Provide the [X, Y] coordinate of the cell's center where the given text is located.  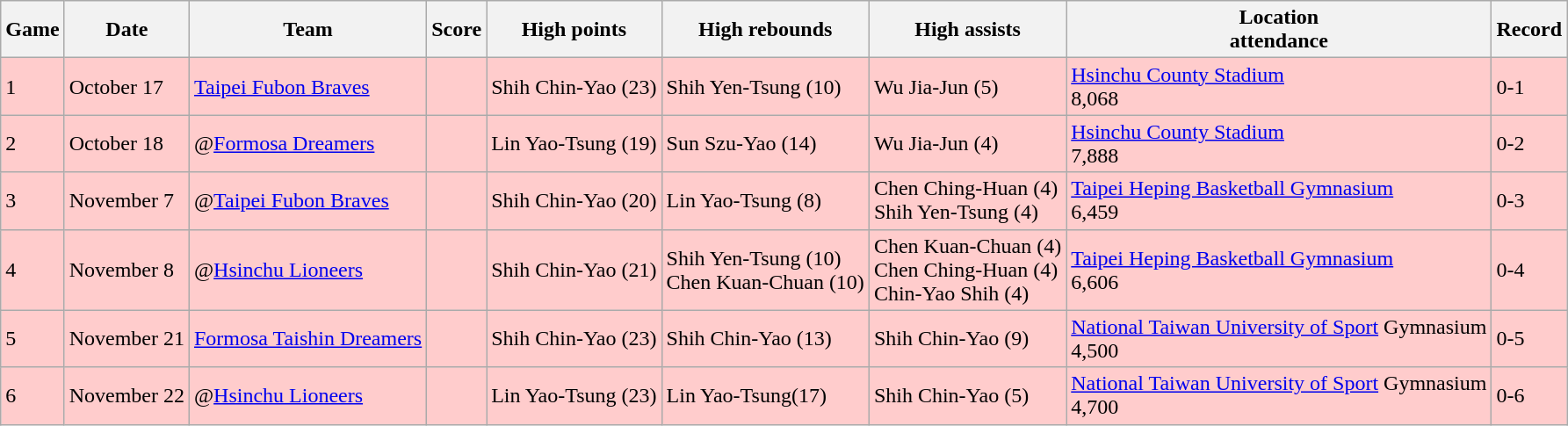
Shih Chin-Yao (9) [967, 339]
Formosa Taishin Dreamers [307, 339]
Lin Yao-Tsung (19) [574, 144]
0-5 [1529, 339]
Record [1529, 30]
Hsinchu County Stadium8,068 [1279, 86]
Locationattendance [1279, 30]
Shih Yen-Tsung (10) Chen Kuan-Chuan (10) [765, 270]
Taipei Heping Basketball Gymnasium6,606 [1279, 270]
Taipei Heping Basketball Gymnasium6,459 [1279, 200]
2 [33, 144]
0-6 [1529, 395]
Chen Kuan-Chuan (4) Chen Ching-Huan (4)Chin-Yao Shih (4) [967, 270]
@Taipei Fubon Braves [307, 200]
Hsinchu County Stadium7,888 [1279, 144]
October 17 [126, 86]
3 [33, 200]
0-3 [1529, 200]
Wu Jia-Jun (4) [967, 144]
Shih Yen-Tsung (10) [765, 86]
November 8 [126, 270]
October 18 [126, 144]
Game [33, 30]
6 [33, 395]
Taipei Fubon Braves [307, 86]
November 7 [126, 200]
Team [307, 30]
Wu Jia-Jun (5) [967, 86]
Lin Yao-Tsung (8) [765, 200]
Shih Chin-Yao (21) [574, 270]
1 [33, 86]
0-4 [1529, 270]
High assists [967, 30]
Date [126, 30]
Chen Ching-Huan (4) Shih Yen-Tsung (4) [967, 200]
5 [33, 339]
November 22 [126, 395]
Shih Chin-Yao (5) [967, 395]
Lin Yao-Tsung(17) [765, 395]
Shih Chin-Yao (20) [574, 200]
National Taiwan University of Sport Gymnasium4,500 [1279, 339]
0-1 [1529, 86]
Lin Yao-Tsung (23) [574, 395]
@Formosa Dreamers [307, 144]
November 21 [126, 339]
High rebounds [765, 30]
4 [33, 270]
0-2 [1529, 144]
High points [574, 30]
Sun Szu-Yao (14) [765, 144]
National Taiwan University of Sport Gymnasium4,700 [1279, 395]
Score [457, 30]
Shih Chin-Yao (13) [765, 339]
